Output the [X, Y] coordinate of the center of the cell containing the given text.  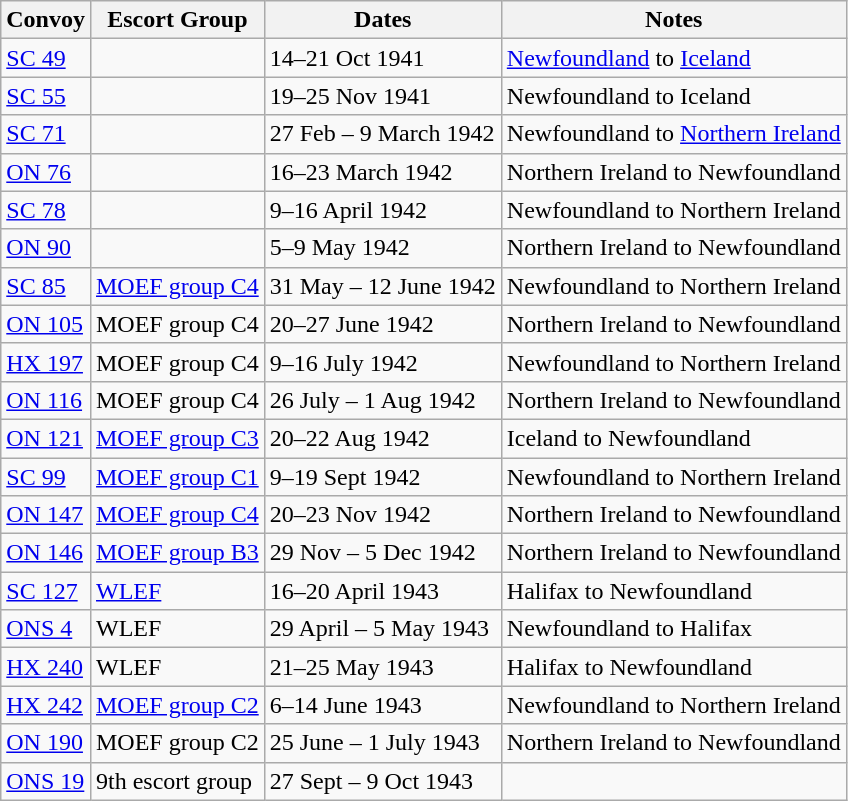
29 Nov – 5 Dec 1942 [382, 553]
20–27 June 1942 [382, 324]
ON 105 [46, 324]
Escort Group [177, 20]
ON 147 [46, 515]
26 July – 1 Aug 1942 [382, 400]
ON 121 [46, 438]
9–19 Sept 1942 [382, 477]
HX 197 [46, 362]
25 June – 1 July 1943 [382, 743]
21–25 May 1943 [382, 667]
9th escort group [177, 781]
27 Feb – 9 March 1942 [382, 134]
ON 190 [46, 743]
SC 99 [46, 477]
19–25 Nov 1941 [382, 96]
SC 127 [46, 591]
31 May – 12 June 1942 [382, 286]
ON 90 [46, 248]
ON 146 [46, 553]
16–23 March 1942 [382, 172]
Newfoundland to Halifax [674, 629]
HX 242 [46, 705]
ONS 19 [46, 781]
ON 116 [46, 400]
ON 76 [46, 172]
5–9 May 1942 [382, 248]
SC 71 [46, 134]
14–21 Oct 1941 [382, 58]
16–20 April 1943 [382, 591]
9–16 April 1942 [382, 210]
MOEF group C3 [177, 438]
29 April – 5 May 1943 [382, 629]
SC 85 [46, 286]
9–16 July 1942 [382, 362]
20–23 Nov 1942 [382, 515]
ONS 4 [46, 629]
HX 240 [46, 667]
27 Sept – 9 Oct 1943 [382, 781]
Convoy [46, 20]
6–14 June 1943 [382, 705]
20–22 Aug 1942 [382, 438]
SC 49 [46, 58]
MOEF group B3 [177, 553]
Iceland to Newfoundland [674, 438]
SC 55 [46, 96]
SC 78 [46, 210]
Dates [382, 20]
MOEF group C1 [177, 477]
Notes [674, 20]
